Return (X, Y) of the center of cell containing provided text 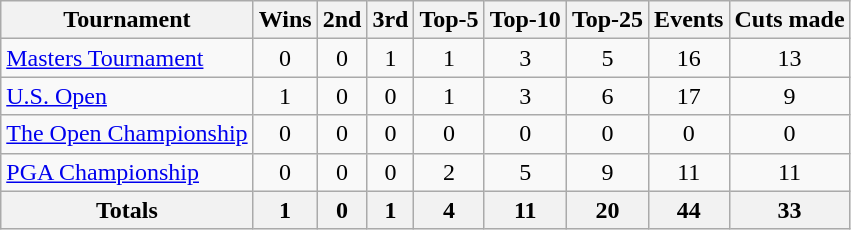
PGA Championship (127, 172)
4 (449, 210)
U.S. Open (127, 96)
Top-25 (607, 20)
13 (790, 58)
Top-10 (525, 20)
Cuts made (790, 20)
6 (607, 96)
3rd (390, 20)
Events (689, 20)
Masters Tournament (127, 58)
2 (449, 172)
44 (689, 210)
17 (689, 96)
16 (689, 58)
Top-5 (449, 20)
2nd (342, 20)
Tournament (127, 20)
The Open Championship (127, 134)
33 (790, 210)
20 (607, 210)
Wins (285, 20)
Totals (127, 210)
